For the text-containing cell, return its midpoint in [x, y] coordinate format. 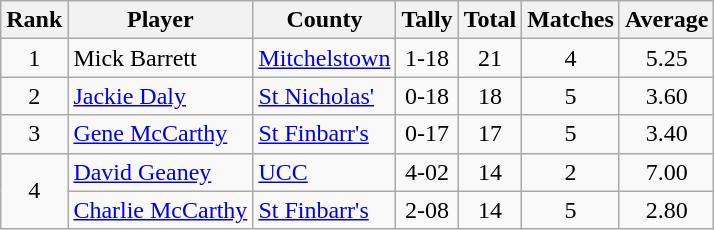
Player [160, 20]
St Nicholas' [324, 96]
Mick Barrett [160, 58]
3 [34, 134]
Rank [34, 20]
County [324, 20]
1 [34, 58]
3.40 [666, 134]
3.60 [666, 96]
5.25 [666, 58]
Charlie McCarthy [160, 210]
Average [666, 20]
2-08 [427, 210]
4-02 [427, 172]
Total [490, 20]
Mitchelstown [324, 58]
2.80 [666, 210]
21 [490, 58]
Jackie Daly [160, 96]
Gene McCarthy [160, 134]
Tally [427, 20]
Matches [571, 20]
18 [490, 96]
17 [490, 134]
David Geaney [160, 172]
UCC [324, 172]
1-18 [427, 58]
0-18 [427, 96]
7.00 [666, 172]
0-17 [427, 134]
